Return [x, y] of the center of cell containing provided text 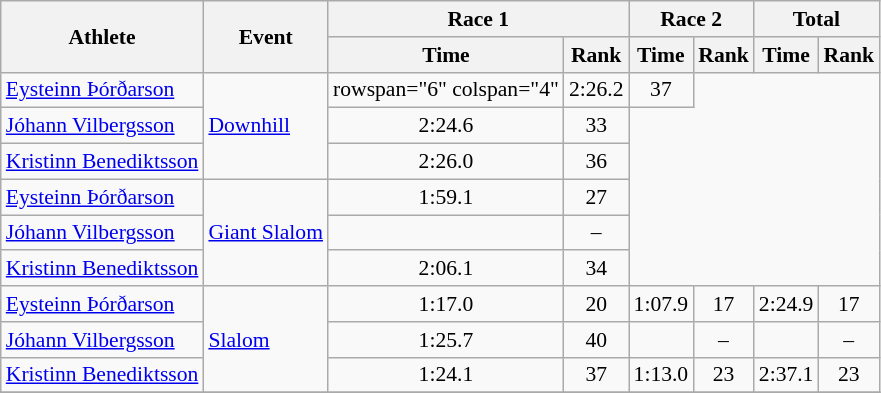
36 [596, 162]
1:17.0 [446, 304]
1:24.1 [446, 375]
Event [266, 36]
1:13.0 [662, 375]
20 [596, 304]
Slalom [266, 340]
1:25.7 [446, 340]
1:59.1 [446, 197]
Race 1 [478, 19]
Race 2 [692, 19]
Total [816, 19]
2:24.9 [786, 304]
rowspan="6" colspan="4" [446, 90]
33 [596, 126]
2:24.6 [446, 126]
40 [596, 340]
Giant Slalom [266, 232]
2:06.1 [446, 269]
2:26.0 [446, 162]
Athlete [102, 36]
2:26.2 [596, 90]
34 [596, 269]
1:07.9 [662, 304]
27 [596, 197]
Downhill [266, 126]
2:37.1 [786, 375]
